Capture the cell that displays the provided text and extract its (x, y) central coordinate. 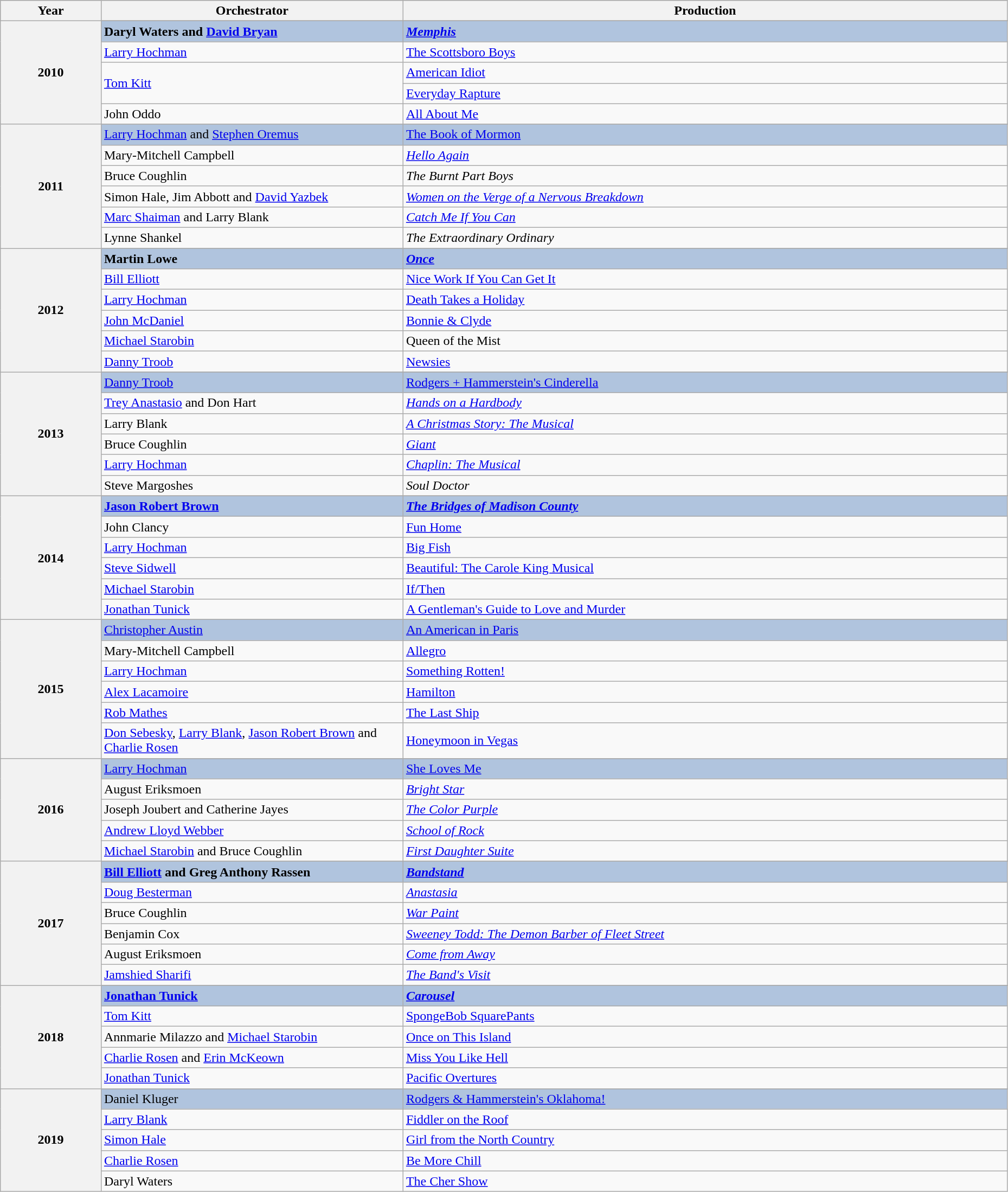
John Oddo (252, 114)
Hamilton (705, 692)
The Band's Visit (705, 975)
Steve Sidwell (252, 568)
Beautiful: The Carole King Musical (705, 568)
Everyday Rapture (705, 93)
2016 (51, 810)
Nice Work If You Can Get It (705, 279)
Soul Doctor (705, 485)
Memphis (705, 31)
The Color Purple (705, 810)
Bill Elliott and Greg Anthony Rassen (252, 871)
Catch Me If You Can (705, 217)
Daryl Waters and David Bryan (252, 31)
Simon Hale, Jim Abbott and David Yazbek (252, 196)
Benjamin Cox (252, 933)
Trey Anastasio and Don Hart (252, 403)
Steve Margoshes (252, 485)
The Book of Mormon (705, 134)
Bright Star (705, 789)
Rodgers + Hammerstein's Cinderella (705, 382)
Rodgers & Hammerstein's Oklahoma! (705, 1099)
Honeymoon in Vegas (705, 741)
Death Takes a Holiday (705, 300)
SpongeBob SquarePants (705, 1016)
2010 (51, 73)
Andrew Lloyd Webber (252, 830)
Queen of the Mist (705, 341)
The Last Ship (705, 713)
John Clancy (252, 527)
Orchestrator (252, 11)
Charlie Rosen (252, 1161)
The Extraordinary Ordinary (705, 238)
All About Me (705, 114)
2015 (51, 689)
Once (705, 259)
Doug Besterman (252, 892)
Fun Home (705, 527)
Miss You Like Hell (705, 1058)
The Burnt Part Boys (705, 176)
Christopher Austin (252, 630)
Martin Lowe (252, 259)
2012 (51, 310)
Pacific Overtures (705, 1078)
Newsies (705, 362)
Women on the Verge of a Nervous Breakdown (705, 196)
Year (51, 11)
American Idiot (705, 73)
Giant (705, 444)
2017 (51, 923)
2019 (51, 1140)
Anastasia (705, 892)
First Daughter Suite (705, 851)
Bandstand (705, 871)
Marc Shaiman and Larry Blank (252, 217)
Hands on a Hardbody (705, 403)
Michael Starobin and Bruce Coughlin (252, 851)
Daryl Waters (252, 1181)
She Loves Me (705, 768)
Lynne Shankel (252, 238)
Jason Robert Brown (252, 506)
Carousel (705, 996)
Big Fish (705, 547)
Come from Away (705, 954)
Simon Hale (252, 1140)
Annmarie Milazzo and Michael Starobin (252, 1037)
The Cher Show (705, 1181)
Production (705, 11)
Sweeney Todd: The Demon Barber of Fleet Street (705, 933)
Be More Chill (705, 1161)
Once on This Island (705, 1037)
Daniel Kluger (252, 1099)
Larry Hochman and Stephen Oremus (252, 134)
War Paint (705, 913)
Bonnie & Clyde (705, 321)
John McDaniel (252, 321)
Rob Mathes (252, 713)
2011 (51, 186)
A Gentleman's Guide to Love and Murder (705, 610)
Bill Elliott (252, 279)
The Scottsboro Boys (705, 52)
Jamshied Sharifi (252, 975)
Hello Again (705, 155)
Fiddler on the Roof (705, 1119)
2013 (51, 434)
The Bridges of Madison County (705, 506)
Charlie Rosen and Erin McKeown (252, 1058)
Girl from the North Country (705, 1140)
School of Rock (705, 830)
Alex Lacamoire (252, 692)
A Christmas Story: The Musical (705, 424)
Don Sebesky, Larry Blank, Jason Robert Brown and Charlie Rosen (252, 741)
Chaplin: The Musical (705, 465)
Allegro (705, 651)
An American in Paris (705, 630)
Something Rotten! (705, 671)
If/Then (705, 588)
Joseph Joubert and Catherine Jayes (252, 810)
2014 (51, 557)
2018 (51, 1037)
